Determine the (x, y) coordinate at the center of the cell enclosing the given text.  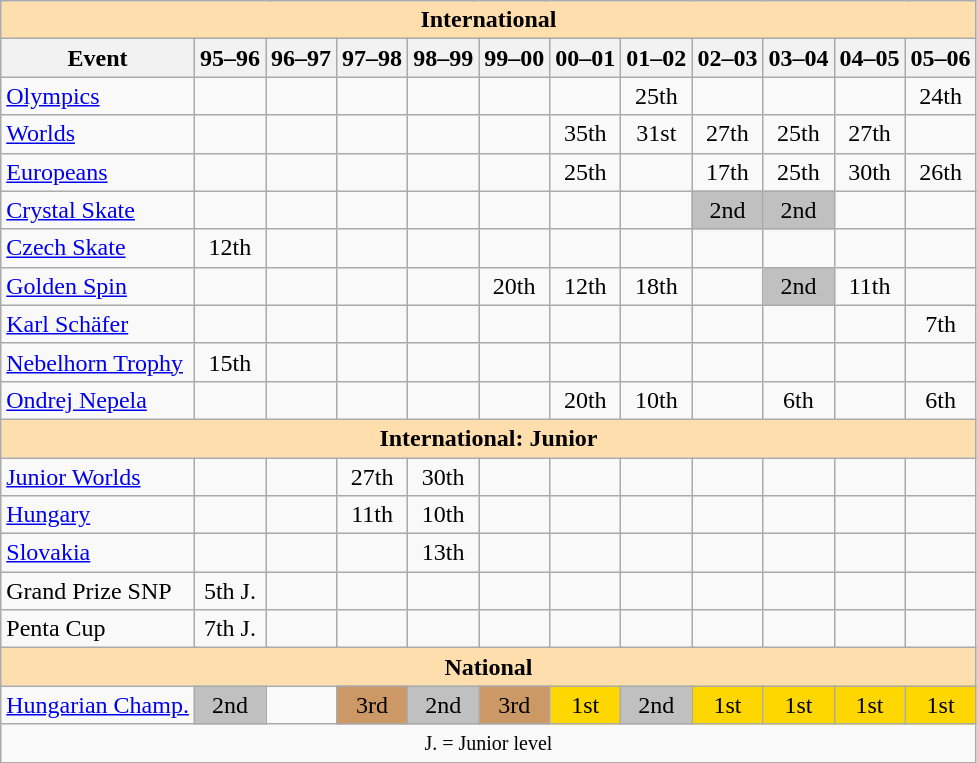
01–02 (656, 58)
99–00 (514, 58)
Worlds (98, 134)
National (488, 667)
Olympics (98, 96)
Czech Skate (98, 248)
Ondrej Nepela (98, 400)
7th J. (230, 629)
26th (940, 172)
18th (656, 286)
95–96 (230, 58)
Golden Spin (98, 286)
International: Junior (488, 438)
Slovakia (98, 553)
98–99 (444, 58)
03–04 (798, 58)
Europeans (98, 172)
05–06 (940, 58)
17th (728, 172)
02–03 (728, 58)
04–05 (870, 58)
5th J. (230, 591)
Hungarian Champ. (98, 705)
15th (230, 362)
Karl Schäfer (98, 324)
Crystal Skate (98, 210)
International (488, 20)
35th (586, 134)
Hungary (98, 515)
Penta Cup (98, 629)
96–97 (302, 58)
97–98 (372, 58)
24th (940, 96)
00–01 (586, 58)
31st (656, 134)
7th (940, 324)
13th (444, 553)
Nebelhorn Trophy (98, 362)
Junior Worlds (98, 477)
J. = Junior level (488, 743)
Event (98, 58)
Grand Prize SNP (98, 591)
